Return (x, y) of the center of cell containing provided text 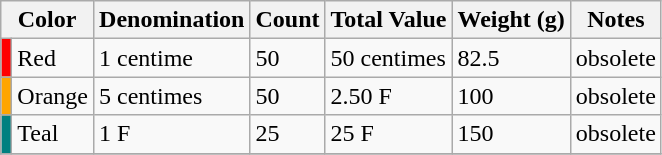
Color (48, 20)
Total Value (388, 20)
5 centimes (172, 96)
Weight (g) (511, 20)
82.5 (511, 58)
Red (53, 58)
25 F (388, 134)
50 centimes (388, 58)
1 F (172, 134)
1 centime (172, 58)
Orange (53, 96)
Notes (616, 20)
Count (288, 20)
100 (511, 96)
25 (288, 134)
2.50 F (388, 96)
150 (511, 134)
Teal (53, 134)
Denomination (172, 20)
